Detect which cell encompasses the target text, then output its (x, y) center coordinate. 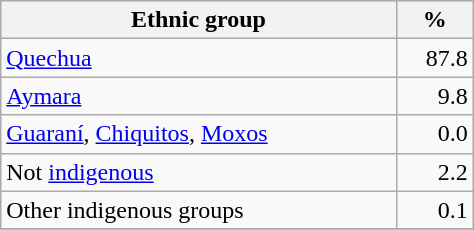
0.1 (434, 210)
% (434, 20)
0.0 (434, 134)
Quechua (198, 58)
Other indigenous groups (198, 210)
Guaraní, Chiquitos, Moxos (198, 134)
Ethnic group (198, 20)
2.2 (434, 172)
9.8 (434, 96)
Aymara (198, 96)
Not indigenous (198, 172)
87.8 (434, 58)
